Return the (X, Y) coordinate for the center point of the cell that contains the specified text.  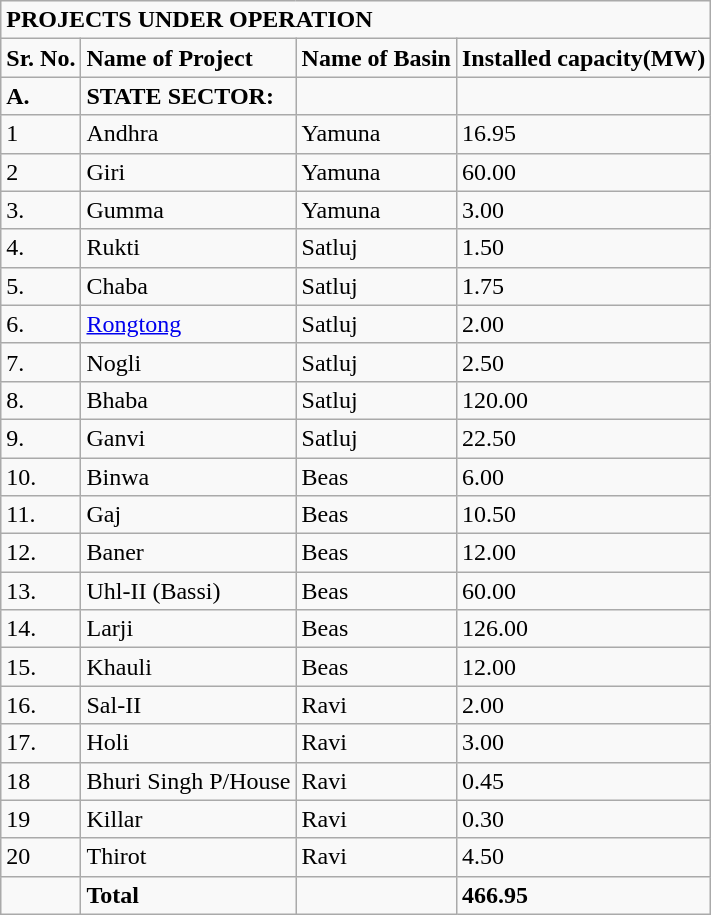
120.00 (583, 400)
7. (41, 362)
4.50 (583, 857)
6. (41, 324)
Name of Basin (376, 58)
12. (41, 553)
Total (188, 895)
Holi (188, 743)
Nogli (188, 362)
Rongtong (188, 324)
20 (41, 857)
Sal-II (188, 705)
10. (41, 477)
5. (41, 286)
14. (41, 629)
Killar (188, 819)
Ganvi (188, 438)
126.00 (583, 629)
8. (41, 400)
Name of Project (188, 58)
11. (41, 515)
Khauli (188, 667)
18 (41, 781)
Gaj (188, 515)
17. (41, 743)
A. (41, 96)
0.30 (583, 819)
3. (41, 210)
9. (41, 438)
Baner (188, 553)
Thirot (188, 857)
4. (41, 248)
1.75 (583, 286)
13. (41, 591)
Larji (188, 629)
Installed capacity(MW) (583, 58)
22.50 (583, 438)
6.00 (583, 477)
STATE SECTOR: (188, 96)
1.50 (583, 248)
1 (41, 134)
Rukti (188, 248)
16.95 (583, 134)
10.50 (583, 515)
Bhaba (188, 400)
Bhuri Singh P/House (188, 781)
466.95 (583, 895)
Chaba (188, 286)
16. (41, 705)
Uhl-II (Bassi) (188, 591)
Andhra (188, 134)
2 (41, 172)
Binwa (188, 477)
Sr. No. (41, 58)
0.45 (583, 781)
Giri (188, 172)
PROJECTS UNDER OPERATION (356, 20)
2.50 (583, 362)
19 (41, 819)
15. (41, 667)
Gumma (188, 210)
